Return the (x, y) coordinate for the center point of the cell that contains the specified text.  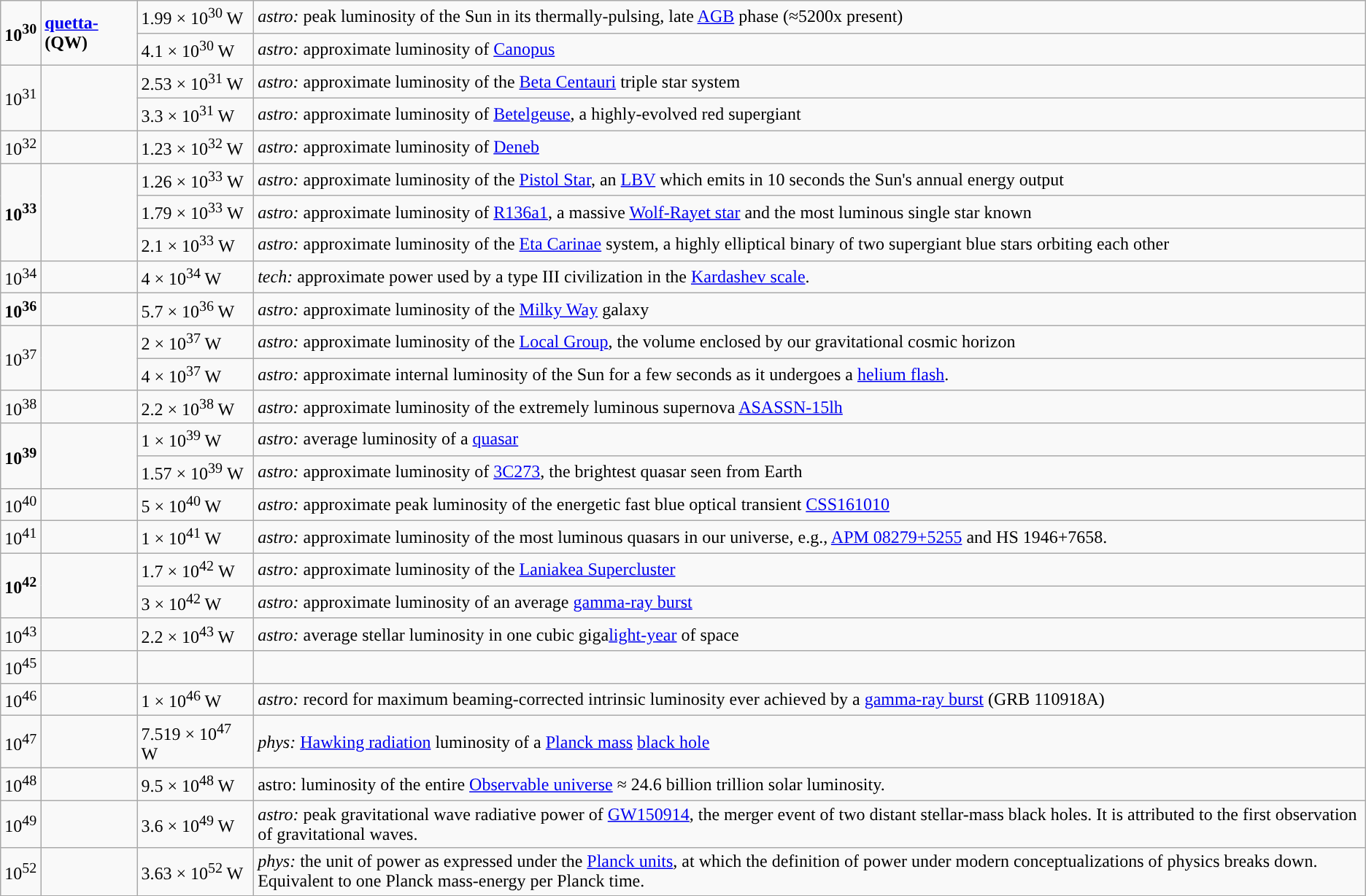
1034 (20, 277)
astro: approximate luminosity of the most luminous quasars in our universe, e.g., APM 08279+5255 and HS 1946+7658. (810, 537)
9.5 × 1048 W (196, 785)
astro: average luminosity of a quasar (810, 439)
1046 (20, 699)
1047 (20, 742)
astro: peak luminosity of the Sun in its thermally-pulsing, late AGB phase (≈5200x present) (810, 18)
1 × 1039 W (196, 439)
5 × 1040 W (196, 505)
1.26 × 1033 W (196, 179)
1041 (20, 537)
astro: approximate luminosity of the extremely luminous supernova ASASSN-15lh (810, 407)
astro: approximate peak luminosity of the energetic fast blue optical transient CSS161010 (810, 505)
4 × 1034 W (196, 277)
1052 (20, 871)
1049 (20, 824)
2.2 × 1043 W (196, 635)
1039 (20, 455)
1.79 × 1033 W (196, 212)
4 × 1037 W (196, 375)
astro: average stellar luminosity in one cubic gigalight-year of space (810, 635)
astro: record for maximum beaming-corrected intrinsic luminosity ever achieved by a gamma-ray burst (GRB 110918A) (810, 699)
astro: approximate luminosity of 3C273, the brightest quasar seen from Earth (810, 473)
1042 (20, 585)
astro: approximate luminosity of Canopus (810, 50)
astro: approximate luminosity of Betelgeuse, a highly-evolved red supergiant (810, 114)
4.1 × 1030 W (196, 50)
1.99 × 1030 W (196, 18)
3 × 1042 W (196, 603)
1.57 × 1039 W (196, 473)
1.7 × 1042 W (196, 569)
astro: approximate internal luminosity of the Sun for a few seconds as it undergoes a helium flash. (810, 375)
7.519 × 1047 W (196, 742)
astro: luminosity of the entire Observable universe ≈ 24.6 billion trillion solar luminosity. (810, 785)
1032 (20, 147)
astro: approximate luminosity of the Pistol Star, an LBV which emits in 10 seconds the Sun's annual energy output (810, 179)
1040 (20, 505)
3.6 × 1049 W (196, 824)
1.23 × 1032 W (196, 147)
astro: approximate luminosity of the Milky Way galaxy (810, 309)
astro: approximate luminosity of R136a1, a massive Wolf-Rayet star and the most luminous single star known (810, 212)
quetta- (QW) (89, 34)
2.1 × 1033 W (196, 245)
1043 (20, 635)
1036 (20, 309)
astro: approximate luminosity of an average gamma-ray burst (810, 603)
2.53 × 1031 W (196, 82)
astro: approximate luminosity of the Laniakea Supercluster (810, 569)
1045 (20, 667)
1033 (20, 212)
1031 (20, 98)
2 × 1037 W (196, 341)
astro: approximate luminosity of the Eta Carinae system, a highly elliptical binary of two supergiant blue stars orbiting each other (810, 245)
1 × 1041 W (196, 537)
1 × 1046 W (196, 699)
3.3 × 1031 W (196, 114)
1048 (20, 785)
3.63 × 1052 W (196, 871)
phys: Hawking radiation luminosity of a Planck mass black hole (810, 742)
1030 (20, 34)
2.2 × 1038 W (196, 407)
1037 (20, 358)
5.7 × 1036 W (196, 309)
astro: approximate luminosity of Deneb (810, 147)
astro: approximate luminosity of the Beta Centauri triple star system (810, 82)
astro: approximate luminosity of the Local Group, the volume enclosed by our gravitational cosmic horizon (810, 341)
1038 (20, 407)
tech: approximate power used by a type III civilization in the Kardashev scale. (810, 277)
